Return the [x, y] coordinate for the center point of the cell that contains the specified text.  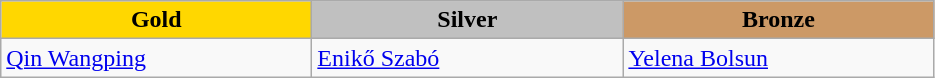
Gold [156, 20]
Bronze [778, 20]
Yelena Bolsun [778, 58]
Silver [468, 20]
Qin Wangping [156, 58]
Enikő Szabó [468, 58]
